Extract the (x, y) coordinate from the center of the cell holding the provided text.  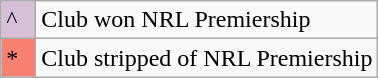
Club won NRL Premiership (207, 20)
^ (18, 20)
Club stripped of NRL Premiership (207, 58)
* (18, 58)
